Search for the cell housing the specified text and yield its (X, Y) center coordinate. 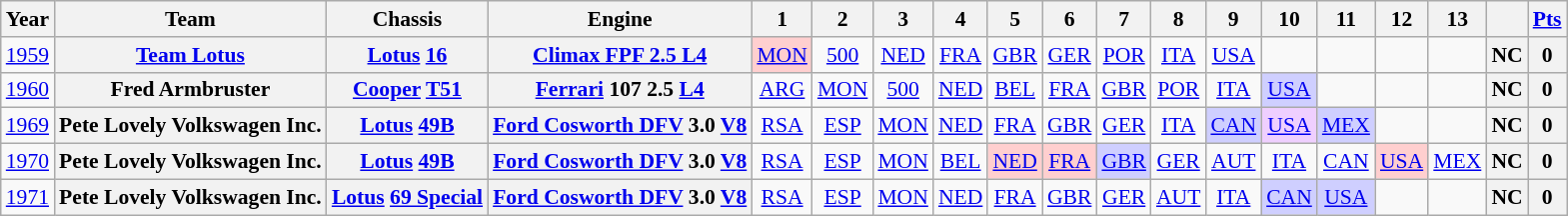
6 (1069, 19)
4 (960, 19)
Lotus 16 (408, 55)
11 (1346, 19)
5 (1015, 19)
1971 (28, 197)
1960 (28, 90)
ARG (782, 90)
Team (190, 19)
13 (1457, 19)
10 (1289, 19)
8 (1178, 19)
Pts (1547, 19)
Climax FPF 2.5 L4 (620, 55)
Team Lotus (190, 55)
Cooper T51 (408, 90)
Chassis (408, 19)
9 (1233, 19)
7 (1123, 19)
Engine (620, 19)
1959 (28, 55)
12 (1401, 19)
1970 (28, 162)
Lotus 69 Special (408, 197)
Fred Armbruster (190, 90)
Year (28, 19)
3 (903, 19)
1969 (28, 126)
2 (843, 19)
Ferrari 107 2.5 L4 (620, 90)
1 (782, 19)
